Search for the cell housing the specified text and yield its [x, y] center coordinate. 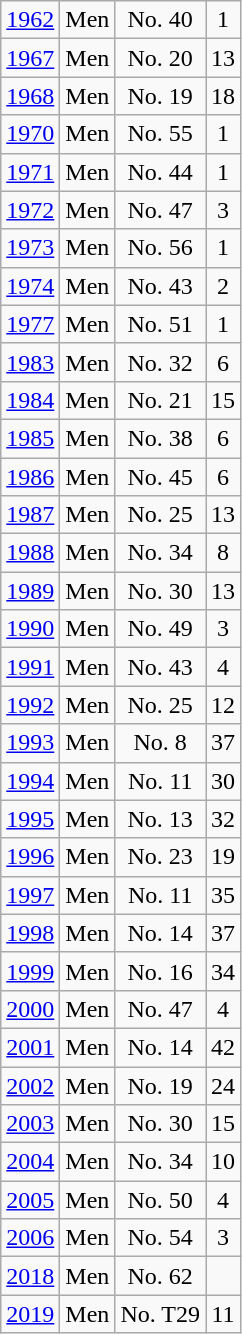
1968 [30, 96]
24 [224, 1085]
1972 [30, 210]
12 [224, 705]
1973 [30, 248]
34 [224, 971]
1971 [30, 172]
No. 51 [160, 324]
1970 [30, 134]
2004 [30, 1162]
No. 13 [160, 819]
1998 [30, 933]
1988 [30, 553]
1983 [30, 362]
2002 [30, 1085]
1967 [30, 58]
No. 62 [160, 1276]
No. 32 [160, 362]
1990 [30, 629]
1993 [30, 743]
No. 8 [160, 743]
42 [224, 1047]
No. 50 [160, 1200]
No. 23 [160, 857]
10 [224, 1162]
1977 [30, 324]
No. T29 [160, 1314]
1987 [30, 515]
2019 [30, 1314]
8 [224, 553]
1994 [30, 781]
30 [224, 781]
19 [224, 857]
1974 [30, 286]
No. 49 [160, 629]
No. 38 [160, 438]
No. 44 [160, 172]
No. 40 [160, 20]
1984 [30, 400]
2000 [30, 1009]
1999 [30, 971]
2 [224, 286]
No. 54 [160, 1238]
35 [224, 895]
2018 [30, 1276]
1991 [30, 667]
1985 [30, 438]
18 [224, 96]
No. 21 [160, 400]
1997 [30, 895]
1992 [30, 705]
32 [224, 819]
No. 20 [160, 58]
No. 16 [160, 971]
2001 [30, 1047]
2005 [30, 1200]
1995 [30, 819]
1962 [30, 20]
1996 [30, 857]
No. 56 [160, 248]
No. 55 [160, 134]
1989 [30, 591]
2006 [30, 1238]
No. 45 [160, 477]
2003 [30, 1124]
1986 [30, 477]
11 [224, 1314]
